Locate the cell with the specified text and output its [X, Y] center coordinate. 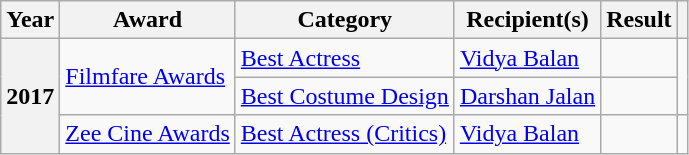
Darshan Jalan [527, 96]
Filmfare Awards [148, 77]
Category [344, 20]
Zee Cine Awards [148, 134]
Recipient(s) [527, 20]
Best Costume Design [344, 96]
Result [639, 20]
Year [30, 20]
Award [148, 20]
2017 [30, 96]
Best Actress (Critics) [344, 134]
Best Actress [344, 58]
